Scan for the cell matching the given text and deliver its [X, Y] coordinate at center. 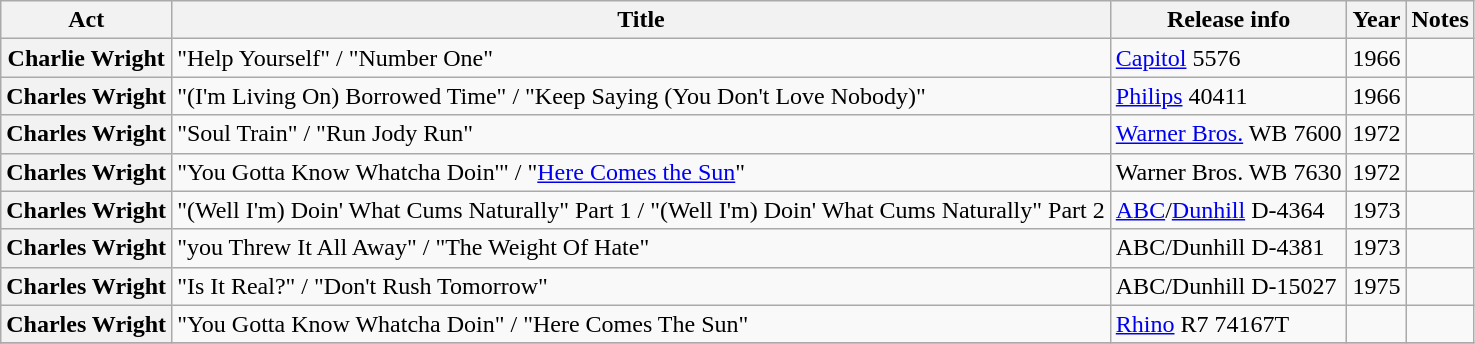
Warner Bros. WB 7600 [1228, 134]
"Soul Train" / "Run Jody Run" [642, 134]
"(Well I'm) Doin' What Cums Naturally" Part 1 / "(Well I'm) Doin' What Cums Naturally" Part 2 [642, 210]
"Help Yourself" / "Number One" [642, 58]
Title [642, 20]
Release info [1228, 20]
ABC/Dunhill D-4381 [1228, 248]
Capitol 5576 [1228, 58]
Charlie Wright [86, 58]
"You Gotta Know Whatcha Doin" / "Here Comes The Sun" [642, 324]
ABC/Dunhill D-15027 [1228, 286]
ABC/Dunhill D-4364 [1228, 210]
"Is It Real?" / "Don't Rush Tomorrow" [642, 286]
"(I'm Living On) Borrowed Time" / "Keep Saying (You Don't Love Nobody)" [642, 96]
"You Gotta Know Whatcha Doin'" / "Here Comes the Sun" [642, 172]
1975 [1376, 286]
Year [1376, 20]
Rhino R7 74167T [1228, 324]
Philips 40411 [1228, 96]
"you Threw It All Away" / "The Weight Of Hate" [642, 248]
Act [86, 20]
Warner Bros. WB 7630 [1228, 172]
Notes [1440, 20]
